Provide the (x, y) coordinate of the cell's center where the given text is located.  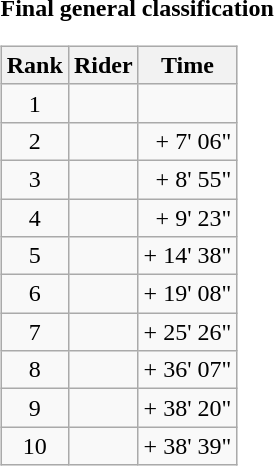
+ 25' 26" (188, 332)
9 (34, 408)
3 (34, 179)
7 (34, 332)
8 (34, 370)
Rank (34, 65)
10 (34, 446)
+ 19' 08" (188, 294)
+ 38' 20" (188, 408)
2 (34, 141)
+ 36' 07" (188, 370)
+ 9' 23" (188, 217)
+ 8' 55" (188, 179)
5 (34, 256)
4 (34, 217)
6 (34, 294)
Rider (103, 65)
+ 14' 38" (188, 256)
+ 38' 39" (188, 446)
1 (34, 103)
Time (188, 65)
+ 7' 06" (188, 141)
